From the cell containing the given text, extract its center point as (x, y) coordinate. 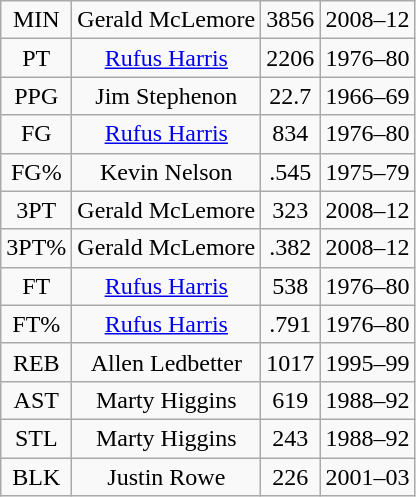
226 (290, 477)
834 (290, 134)
PT (36, 58)
1966–69 (368, 96)
Jim Stephenon (166, 96)
BLK (36, 477)
FG (36, 134)
REB (36, 362)
1975–79 (368, 172)
Kevin Nelson (166, 172)
1017 (290, 362)
PPG (36, 96)
FT (36, 286)
STL (36, 438)
1995–99 (368, 362)
22.7 (290, 96)
2001–03 (368, 477)
619 (290, 400)
.545 (290, 172)
3PT% (36, 248)
Allen Ledbetter (166, 362)
.382 (290, 248)
538 (290, 286)
.791 (290, 324)
AST (36, 400)
323 (290, 210)
2206 (290, 58)
FT% (36, 324)
243 (290, 438)
Justin Rowe (166, 477)
3856 (290, 20)
FG% (36, 172)
3PT (36, 210)
MIN (36, 20)
